Determine the [x, y] coordinate at the center of the cell enclosing the given text.  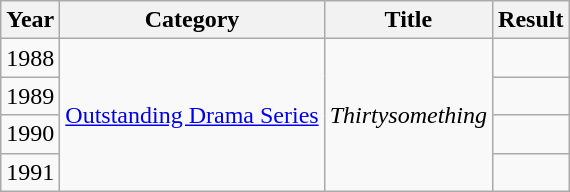
1989 [30, 96]
Result [531, 20]
1990 [30, 134]
Title [408, 20]
Thirtysomething [408, 115]
Category [192, 20]
1991 [30, 172]
1988 [30, 58]
Outstanding Drama Series [192, 115]
Year [30, 20]
